Extract the (x, y) coordinate from the center of the cell holding the provided text.  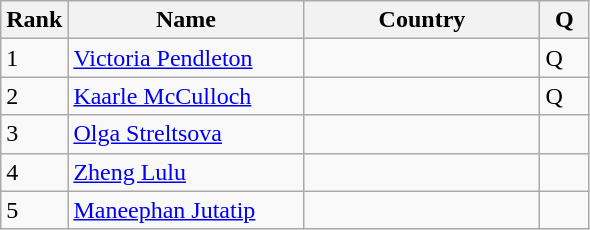
Zheng Lulu (186, 172)
4 (34, 172)
Name (186, 20)
Rank (34, 20)
Maneephan Jutatip (186, 210)
1 (34, 58)
Olga Streltsova (186, 134)
Country (422, 20)
3 (34, 134)
Kaarle McCulloch (186, 96)
Victoria Pendleton (186, 58)
2 (34, 96)
5 (34, 210)
